Output the [x, y] coordinate of the center of the cell containing the given text.  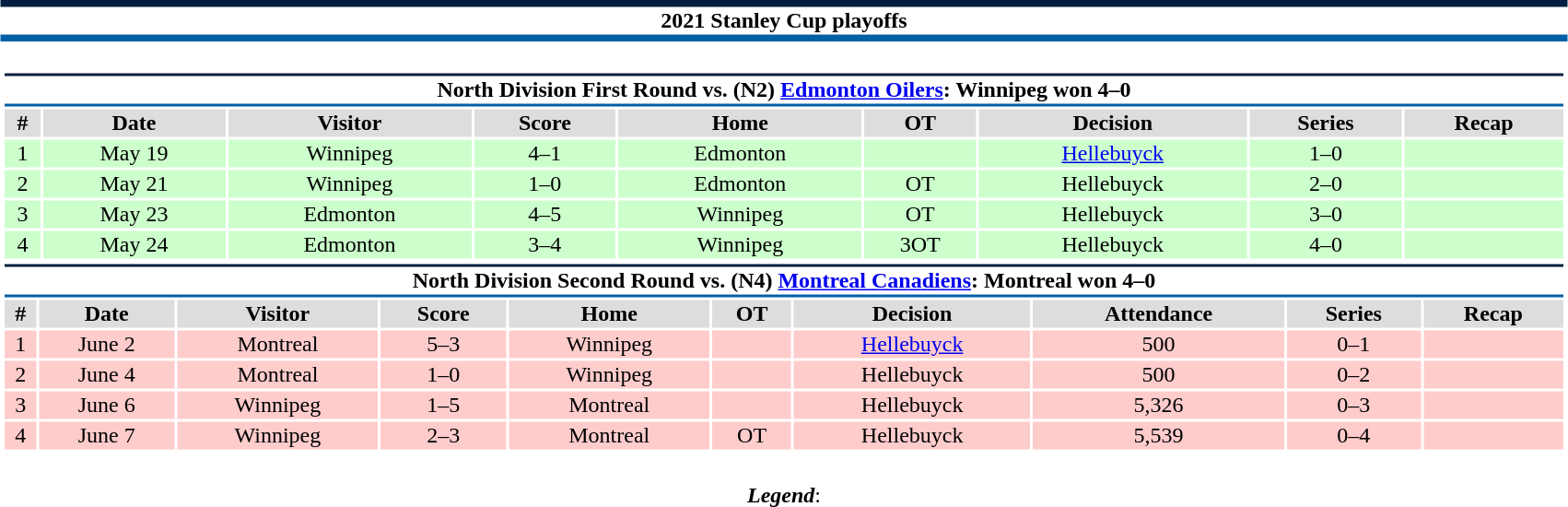
3–4 [545, 244]
June 4 [107, 375]
5,539 [1159, 436]
Attendance [1159, 314]
0–1 [1354, 344]
4–5 [545, 215]
May 19 [135, 154]
4–0 [1327, 244]
0–3 [1354, 405]
May 21 [135, 183]
0–2 [1354, 375]
North Division First Round vs. (N2) Edmonton Oilers: Winnipeg won 4–0 [783, 90]
May 23 [135, 215]
1–5 [444, 405]
North Division Second Round vs. (N4) Montreal Canadiens: Montreal won 4–0 [783, 280]
0–4 [1354, 436]
3–0 [1327, 215]
2–0 [1327, 183]
4–1 [545, 154]
5–3 [444, 344]
June 7 [107, 436]
3OT [919, 244]
May 24 [135, 244]
2021 Stanley Cup playoffs [784, 20]
June 2 [107, 344]
June 6 [107, 405]
2–3 [444, 436]
5,326 [1159, 405]
